Return (X, Y) of the center of cell containing provided text 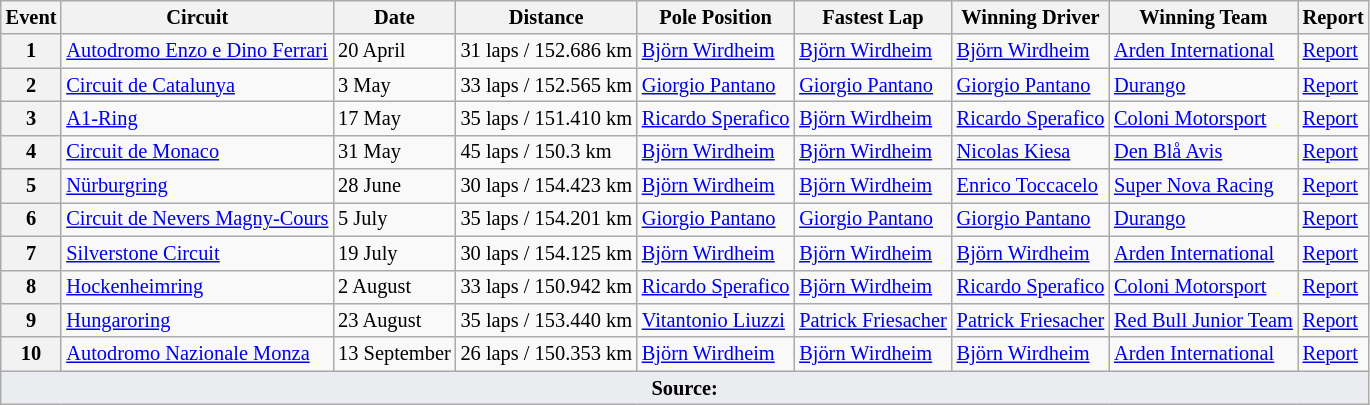
8 (32, 287)
35 laps / 153.440 km (546, 320)
Circuit de Catalunya (197, 85)
Source: (685, 388)
33 laps / 150.942 km (546, 287)
Winning Team (1204, 17)
33 laps / 152.565 km (546, 85)
10 (32, 354)
1 (32, 51)
26 laps / 150.353 km (546, 354)
23 August (394, 320)
19 July (394, 253)
Circuit de Nevers Magny-Cours (197, 219)
17 May (394, 118)
Den Blå Avis (1204, 152)
20 April (394, 51)
Enrico Toccacelo (1030, 186)
Distance (546, 17)
Autodromo Nazionale Monza (197, 354)
6 (32, 219)
3 (32, 118)
Hockenheimring (197, 287)
Super Nova Racing (1204, 186)
Circuit (197, 17)
7 (32, 253)
A1-Ring (197, 118)
Event (32, 17)
Autodromo Enzo e Dino Ferrari (197, 51)
Hungaroring (197, 320)
30 laps / 154.423 km (546, 186)
5 July (394, 219)
4 (32, 152)
Nicolas Kiesa (1030, 152)
Circuit de Monaco (197, 152)
45 laps / 150.3 km (546, 152)
Vitantonio Liuzzi (716, 320)
35 laps / 151.410 km (546, 118)
3 May (394, 85)
30 laps / 154.125 km (546, 253)
9 (32, 320)
Nürburgring (197, 186)
Date (394, 17)
31 May (394, 152)
2 August (394, 287)
13 September (394, 354)
5 (32, 186)
Silverstone Circuit (197, 253)
28 June (394, 186)
2 (32, 85)
31 laps / 152.686 km (546, 51)
Pole Position (716, 17)
Red Bull Junior Team (1204, 320)
Fastest Lap (872, 17)
Winning Driver (1030, 17)
35 laps / 154.201 km (546, 219)
